Provide the (x, y) coordinate of the cell's center where the given text is located.  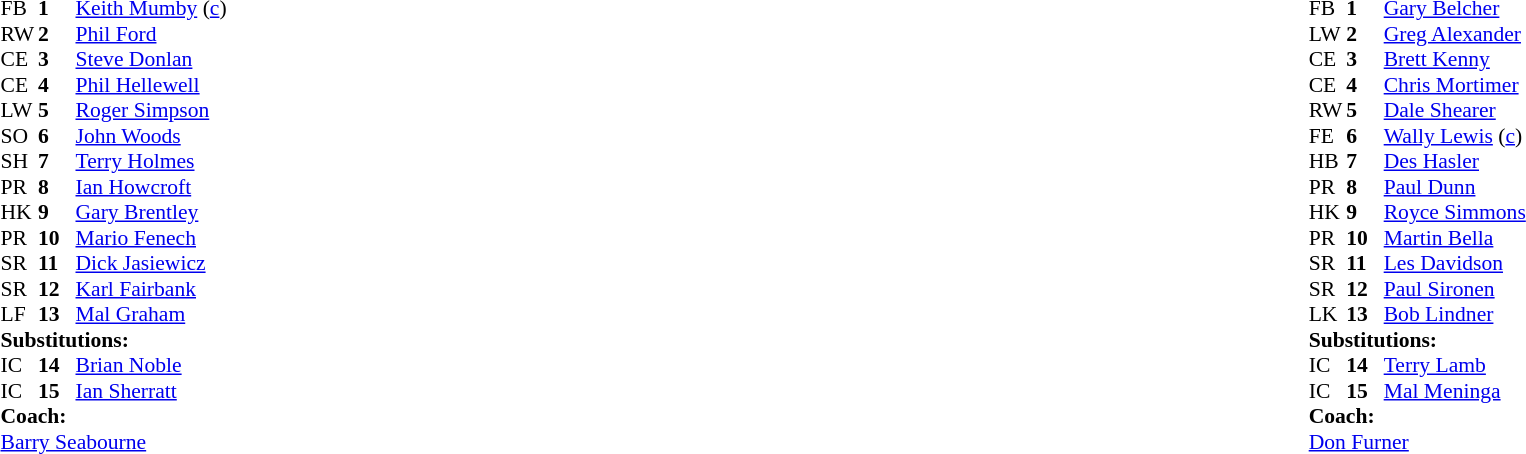
Ian Howcroft (152, 187)
Paul Dunn (1455, 187)
Mario Fenech (152, 238)
Phil Ford (152, 34)
Mal Meninga (1455, 391)
Wally Lewis (c) (1455, 136)
Gary Brentley (152, 213)
FE (1328, 136)
Terry Lamb (1455, 365)
LF (19, 315)
Royce Simmons (1455, 213)
Les Davidson (1455, 263)
SH (19, 161)
Roger Simpson (152, 111)
Dick Jasiewicz (152, 263)
Terry Holmes (152, 161)
Brian Noble (152, 365)
Paul Sironen (1455, 289)
Martin Bella (1455, 238)
Greg Alexander (1455, 34)
Steve Donlan (152, 59)
Mal Graham (152, 315)
LK (1328, 315)
HB (1328, 161)
Ian Sherratt (152, 391)
Bob Lindner (1455, 315)
Dale Shearer (1455, 111)
SO (19, 136)
Chris Mortimer (1455, 85)
Brett Kenny (1455, 59)
Phil Hellewell (152, 85)
John Woods (152, 136)
Des Hasler (1455, 161)
Karl Fairbank (152, 289)
